Scan for the cell matching the given text and deliver its (X, Y) coordinate at center. 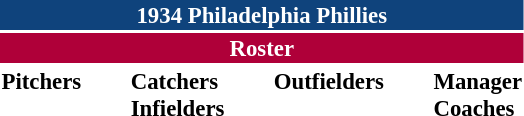
Roster (262, 48)
1934 Philadelphia Phillies (262, 15)
